Determine the (x, y) coordinate at the center of the cell enclosing the given text.  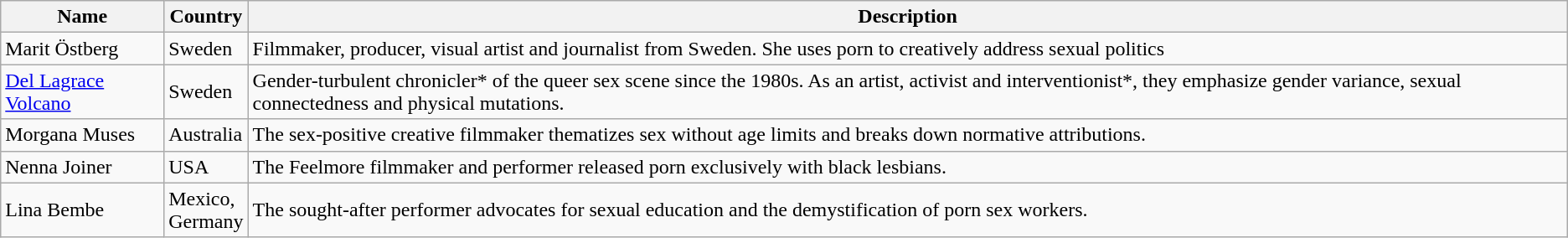
USA (206, 167)
The Feelmore filmmaker and performer released porn exclusively with black lesbians. (908, 167)
Nenna Joiner (82, 167)
Morgana Muses (82, 135)
Lina Bembe (82, 210)
Country (206, 17)
The sought-after performer advocates for sexual education and the demystification of porn sex workers. (908, 210)
Filmmaker, producer, visual artist and journalist from Sweden. She uses porn to creatively address sexual politics (908, 49)
Mexico,Germany (206, 210)
The sex-positive creative filmmaker thematizes sex without age limits and breaks down normative attributions. (908, 135)
Australia (206, 135)
Marit Östberg (82, 49)
Description (908, 17)
Del Lagrace Volcano (82, 92)
Name (82, 17)
